Provide the [X, Y] coordinate of the cell's center where the given text is located.  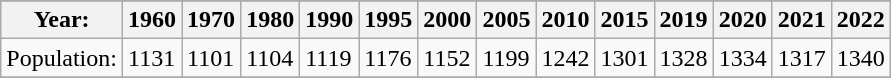
1334 [742, 58]
2019 [684, 20]
Year: [62, 20]
Population: [62, 58]
1101 [212, 58]
2010 [566, 20]
1980 [270, 20]
1176 [388, 58]
1317 [802, 58]
2000 [448, 20]
1328 [684, 58]
1119 [330, 58]
2020 [742, 20]
2005 [506, 20]
1301 [624, 58]
1152 [448, 58]
1970 [212, 20]
1990 [330, 20]
1104 [270, 58]
1131 [152, 58]
1995 [388, 20]
2021 [802, 20]
1340 [860, 58]
1960 [152, 20]
1199 [506, 58]
1242 [566, 58]
2015 [624, 20]
2022 [860, 20]
